Search for the cell housing the specified text and yield its [X, Y] center coordinate. 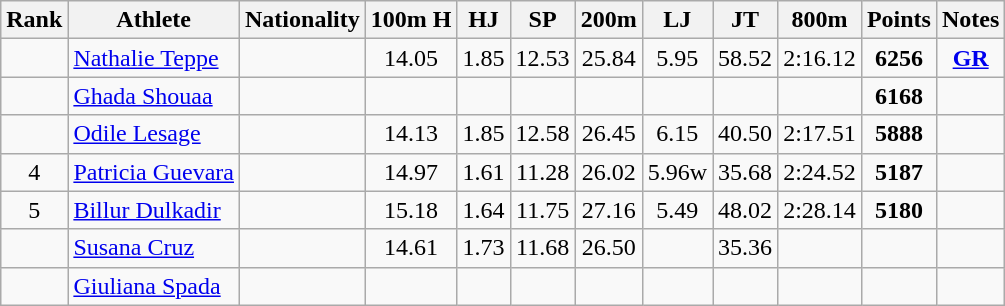
GR [970, 58]
5.96w [677, 172]
6168 [898, 96]
5180 [898, 210]
5187 [898, 172]
5.95 [677, 58]
35.36 [746, 248]
2:28.14 [820, 210]
HJ [484, 20]
Billur Dulkadir [154, 210]
12.58 [542, 134]
35.68 [746, 172]
LJ [677, 20]
12.53 [542, 58]
5.49 [677, 210]
SP [542, 20]
11.28 [542, 172]
6256 [898, 58]
1.64 [484, 210]
40.50 [746, 134]
Susana Cruz [154, 248]
Rank [34, 20]
Patricia Guevara [154, 172]
25.84 [608, 58]
Notes [970, 20]
Points [898, 20]
2:17.51 [820, 134]
15.18 [411, 210]
14.05 [411, 58]
JT [746, 20]
1.61 [484, 172]
2:24.52 [820, 172]
Nathalie Teppe [154, 58]
11.68 [542, 248]
5888 [898, 134]
Odile Lesage [154, 134]
Nationality [303, 20]
48.02 [746, 210]
Ghada Shouaa [154, 96]
11.75 [542, 210]
6.15 [677, 134]
4 [34, 172]
14.97 [411, 172]
14.61 [411, 248]
800m [820, 20]
100m H [411, 20]
58.52 [746, 58]
Athlete [154, 20]
26.02 [608, 172]
26.45 [608, 134]
200m [608, 20]
2:16.12 [820, 58]
26.50 [608, 248]
5 [34, 210]
Giuliana Spada [154, 286]
1.73 [484, 248]
14.13 [411, 134]
27.16 [608, 210]
